Detect which cell encompasses the target text, then output its (X, Y) center coordinate. 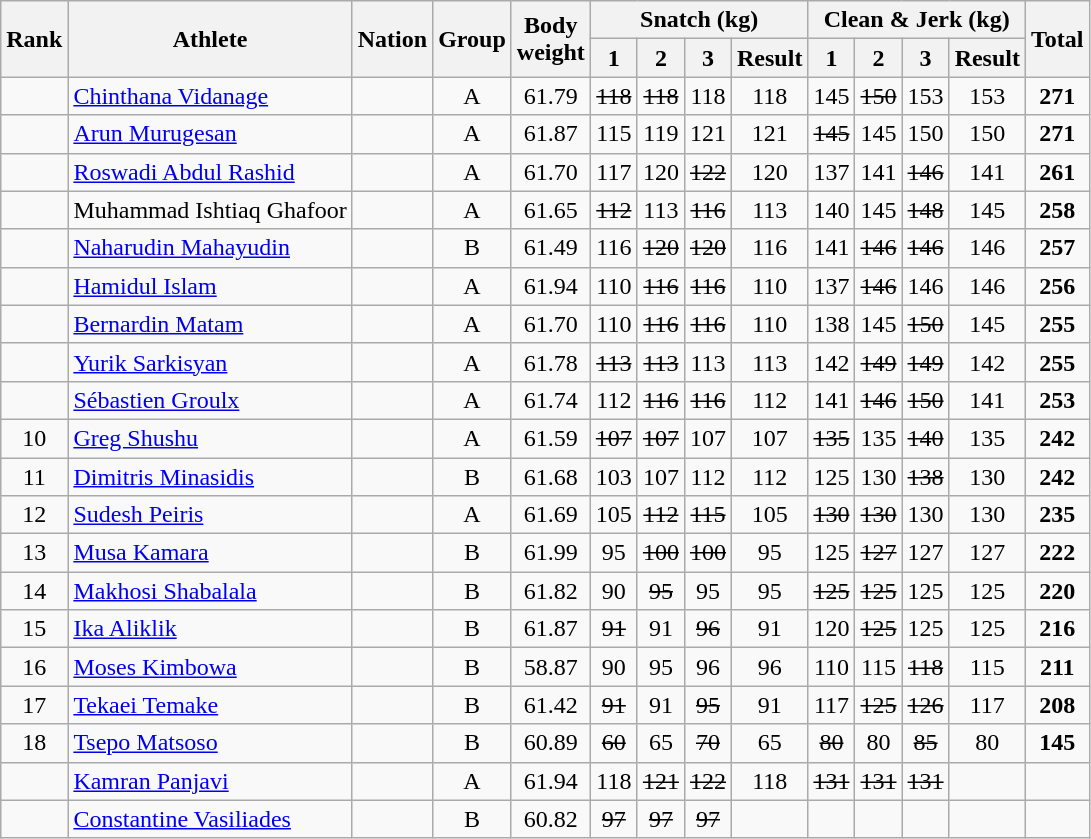
61.99 (550, 553)
70 (708, 743)
61.65 (550, 210)
211 (1058, 667)
60 (614, 743)
Makhosi Shabalala (210, 591)
61.79 (550, 96)
Bernardin Matam (210, 324)
85 (926, 743)
Snatch (kg) (699, 20)
Group (472, 39)
Rank (34, 39)
Athlete (210, 39)
Muhammad Ishtiaq Ghafoor (210, 210)
Hamidul Islam (210, 286)
103 (614, 477)
Nation (392, 39)
Clean & Jerk (kg) (917, 20)
Ika Aliklik (210, 629)
222 (1058, 553)
148 (926, 210)
16 (34, 667)
60.89 (550, 743)
60.82 (550, 819)
Constantine Vasiliades (210, 819)
216 (1058, 629)
17 (34, 705)
58.87 (550, 667)
18 (34, 743)
15 (34, 629)
12 (34, 515)
220 (1058, 591)
Arun Murugesan (210, 134)
14 (34, 591)
Dimitris Minasidis (210, 477)
61.59 (550, 438)
11 (34, 477)
119 (660, 134)
Musa Kamara (210, 553)
261 (1058, 172)
Kamran Panjavi (210, 781)
61.78 (550, 362)
61.74 (550, 400)
Tekaei Temake (210, 705)
Sébastien Groulx (210, 400)
208 (1058, 705)
Moses Kimbowa (210, 667)
61.69 (550, 515)
126 (926, 705)
Greg Shushu (210, 438)
61.42 (550, 705)
Bodyweight (550, 39)
61.82 (550, 591)
61.68 (550, 477)
Naharudin Mahayudin (210, 248)
253 (1058, 400)
Chinthana Vidanage (210, 96)
10 (34, 438)
Tsepo Matsoso (210, 743)
Sudesh Peiris (210, 515)
235 (1058, 515)
258 (1058, 210)
256 (1058, 286)
61.49 (550, 248)
Total (1058, 39)
13 (34, 553)
Roswadi Abdul Rashid (210, 172)
Yurik Sarkisyan (210, 362)
257 (1058, 248)
